Search for the cell housing the specified text and yield its (x, y) center coordinate. 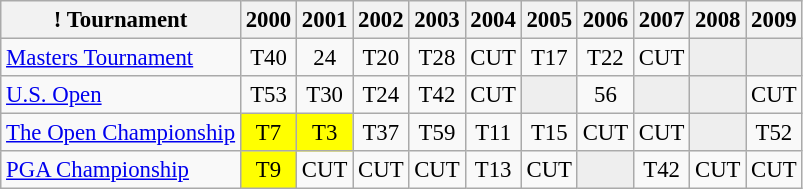
T53 (268, 95)
24 (325, 58)
T22 (605, 58)
T30 (325, 95)
PGA Championship (121, 170)
2009 (774, 20)
2003 (437, 20)
2006 (605, 20)
T37 (381, 133)
T24 (381, 95)
U.S. Open (121, 95)
T40 (268, 58)
2002 (381, 20)
T3 (325, 133)
! Tournament (121, 20)
2004 (493, 20)
T59 (437, 133)
T28 (437, 58)
2005 (549, 20)
T52 (774, 133)
T9 (268, 170)
T11 (493, 133)
T15 (549, 133)
T20 (381, 58)
T7 (268, 133)
The Open Championship (121, 133)
2000 (268, 20)
T13 (493, 170)
T17 (549, 58)
Masters Tournament (121, 58)
2001 (325, 20)
2007 (661, 20)
56 (605, 95)
2008 (718, 20)
